Identify which cell holds the provided text, then report its [X, Y] central coordinate. 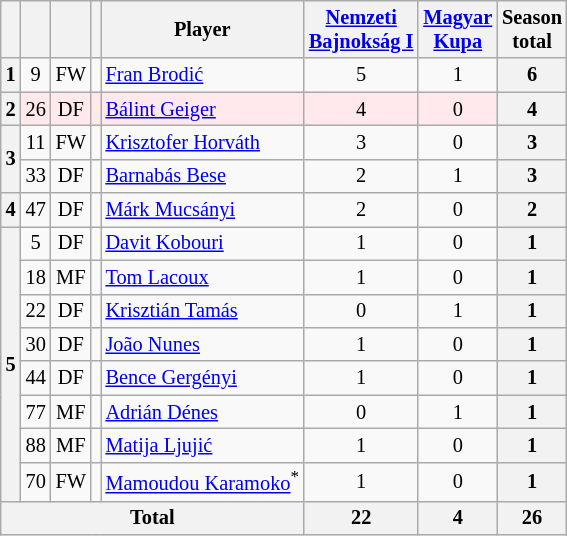
88 [36, 445]
Total [152, 518]
Seasontotal [532, 29]
Bálint Geiger [202, 109]
70 [36, 482]
30 [36, 344]
MagyarKupa [458, 29]
77 [36, 412]
9 [36, 75]
NemzetiBajnokság I [361, 29]
Matija Ljujić [202, 445]
6 [532, 75]
Krisztofer Horváth [202, 142]
Márk Mucsányi [202, 210]
Barnabás Bese [202, 176]
Davit Kobouri [202, 243]
Bence Gergényi [202, 378]
João Nunes [202, 344]
33 [36, 176]
Player [202, 29]
Fran Brodić [202, 75]
Adrián Dénes [202, 412]
18 [36, 277]
44 [36, 378]
Krisztián Tamás [202, 311]
11 [36, 142]
Mamoudou Karamoko* [202, 482]
Tom Lacoux [202, 277]
47 [36, 210]
